Determine the (x, y) coordinate at the center of the cell enclosing the given text.  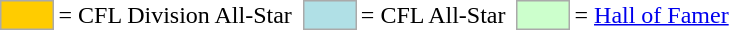
= CFL Division All-Star (175, 15)
= CFL All-Star (433, 15)
